Return the [X, Y] coordinate for the center point of the cell that contains the specified text.  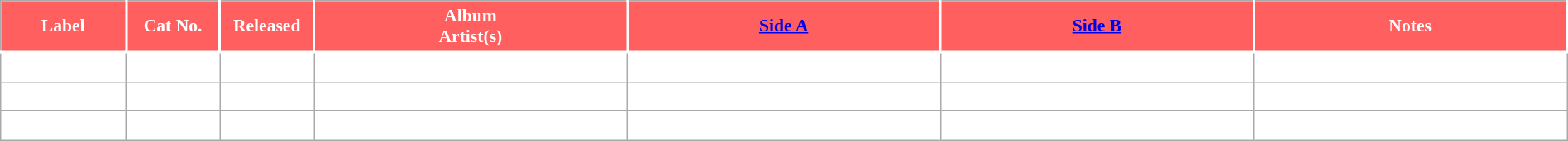
Released [267, 26]
Side B [1097, 26]
Notes [1411, 26]
AlbumArtist(s) [471, 26]
Cat No. [173, 26]
Label [64, 26]
Side A [784, 26]
